Search for the cell housing the specified text and yield its [x, y] center coordinate. 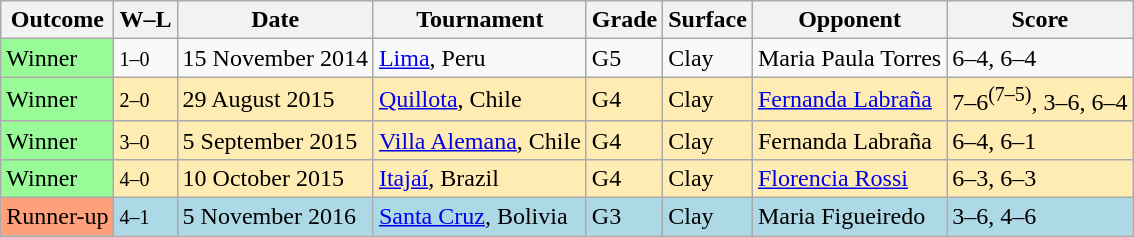
Tournament [480, 20]
4–0 [146, 178]
Score [1040, 20]
Quillota, Chile [480, 100]
4–1 [146, 217]
Florencia Rossi [849, 178]
2–0 [146, 100]
Outcome [58, 20]
6–4, 6–4 [1040, 58]
7–6(7–5), 3–6, 6–4 [1040, 100]
G5 [624, 58]
Santa Cruz, Bolivia [480, 217]
Itajaí, Brazil [480, 178]
5 September 2015 [275, 140]
3–0 [146, 140]
6–4, 6–1 [1040, 140]
G3 [624, 217]
Maria Figueiredo [849, 217]
Villa Alemana, Chile [480, 140]
Runner-up [58, 217]
15 November 2014 [275, 58]
29 August 2015 [275, 100]
Opponent [849, 20]
3–6, 4–6 [1040, 217]
10 October 2015 [275, 178]
Surface [708, 20]
Maria Paula Torres [849, 58]
5 November 2016 [275, 217]
W–L [146, 20]
6–3, 6–3 [1040, 178]
Date [275, 20]
1–0 [146, 58]
Grade [624, 20]
Lima, Peru [480, 58]
